From the cell containing the given text, extract its center point as [X, Y] coordinate. 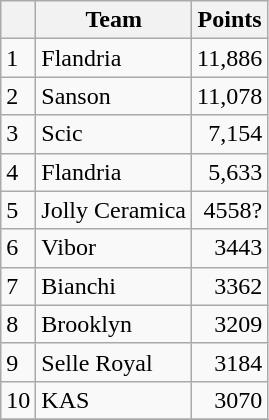
9 [18, 362]
8 [18, 324]
Bianchi [114, 286]
Jolly Ceramica [114, 210]
KAS [114, 400]
3070 [230, 400]
5 [18, 210]
11,078 [230, 96]
3184 [230, 362]
Selle Royal [114, 362]
Points [230, 20]
Scic [114, 134]
7 [18, 286]
3 [18, 134]
4558? [230, 210]
Brooklyn [114, 324]
1 [18, 58]
2 [18, 96]
7,154 [230, 134]
Sanson [114, 96]
6 [18, 248]
4 [18, 172]
5,633 [230, 172]
3443 [230, 248]
3209 [230, 324]
Team [114, 20]
10 [18, 400]
3362 [230, 286]
11,886 [230, 58]
Vibor [114, 248]
